Detect which cell encompasses the target text, then output its [x, y] center coordinate. 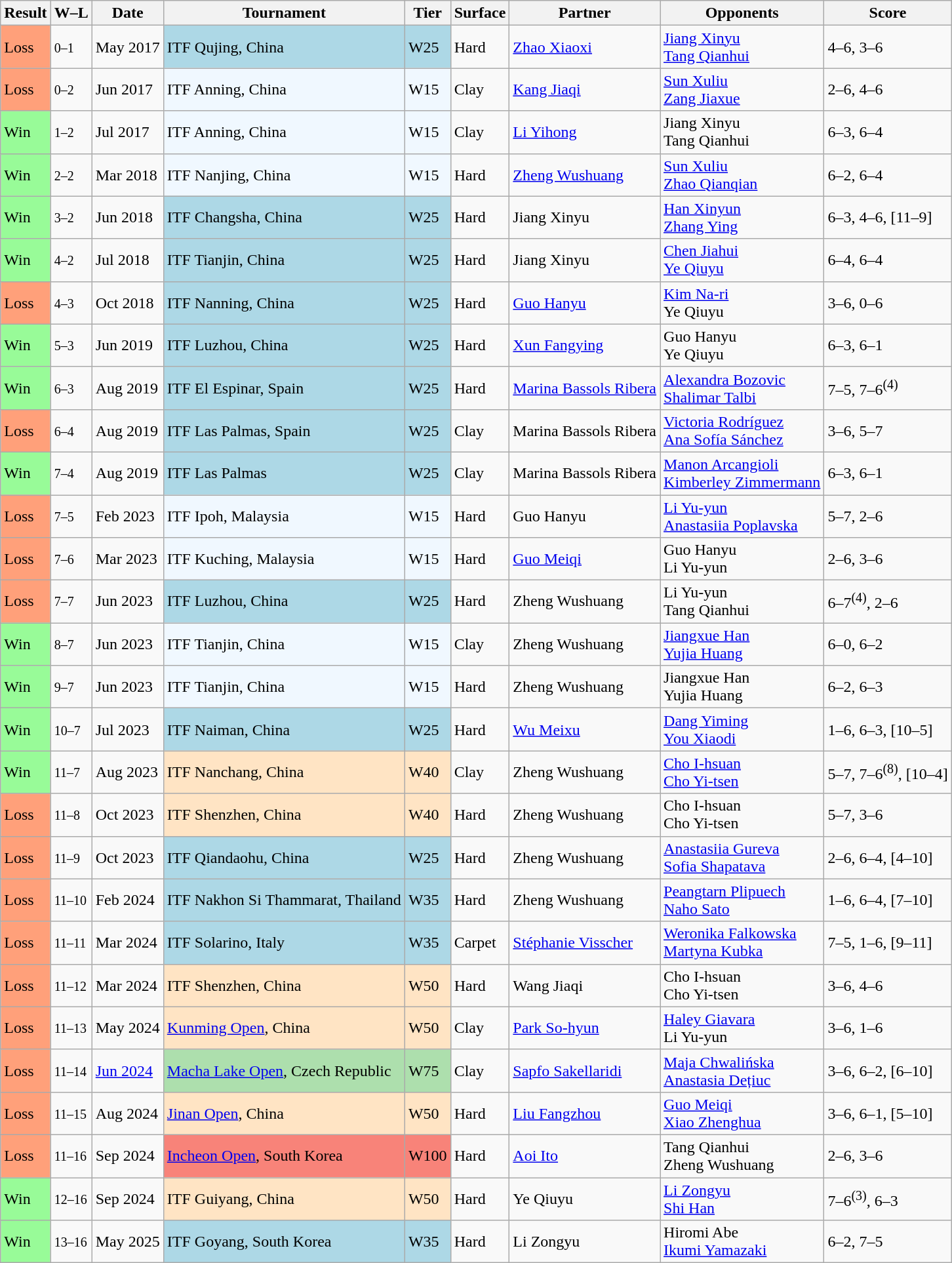
1–2 [71, 132]
Maja Chwalińska Anastasia Dețiuc [742, 1070]
Jinan Open, China [284, 1113]
Carpet [480, 943]
May 2024 [127, 1028]
11–10 [71, 900]
Jul 2017 [127, 132]
ITF Changsha, China [284, 218]
Sapfo Sakellaridi [585, 1070]
Liu Fangzhou [585, 1113]
Guo Meiqi [585, 559]
Anastasiia Gureva Sofia Shapatava [742, 858]
6–2, 7–5 [888, 1242]
Haley Giavara Li Yu-yun [742, 1028]
Manon Arcangioli Kimberley Zimmermann [742, 473]
3–6, 4–6 [888, 985]
Kunming Open, China [284, 1028]
Oct 2018 [127, 303]
4–6, 3–6 [888, 47]
Xun Fangying [585, 345]
Jun 2018 [127, 218]
Feb 2024 [127, 900]
May 2017 [127, 47]
ITF Qujing, China [284, 47]
2–2 [71, 174]
11–7 [71, 772]
4–2 [71, 260]
Stéphanie Visscher [585, 943]
Hiromi Abe Ikumi Yamazaki [742, 1242]
6–2, 6–3 [888, 687]
6–0, 6–2 [888, 644]
Kim Na-ri Ye Qiuyu [742, 303]
ITF Las Palmas [284, 473]
Macha Lake Open, Czech Republic [284, 1070]
Wang Jiaqi [585, 985]
12–16 [71, 1199]
11–16 [71, 1155]
Weronika Falkowska Martyna Kubka [742, 943]
Li Yihong [585, 132]
ITF Ipoh, Malaysia [284, 515]
1–6, 6–3, [10–5] [888, 729]
Incheon Open, South Korea [284, 1155]
Surface [480, 13]
ITF Guiyang, China [284, 1199]
Score [888, 13]
5–3 [71, 345]
3–6, 6–2, [6–10] [888, 1070]
2–6, 4–6 [888, 89]
5–7, 3–6 [888, 814]
9–7 [71, 687]
Aoi Ito [585, 1155]
1–6, 6–4, [7–10] [888, 900]
3–6, 6–1, [5–10] [888, 1113]
Tournament [284, 13]
0–2 [71, 89]
Ye Qiuyu [585, 1199]
7–6(3), 6–3 [888, 1199]
5–7, 2–6 [888, 515]
Chen Jiahui Ye Qiuyu [742, 260]
Tier [427, 13]
3–6, 1–6 [888, 1028]
7–6 [71, 559]
11–12 [71, 985]
Result [26, 13]
Dang Yiming You Xiaodi [742, 729]
ITF Nanning, China [284, 303]
Han Xinyun Zhang Ying [742, 218]
8–7 [71, 644]
0–1 [71, 47]
ITF El Espinar, Spain [284, 388]
Guo Hanyu Li Yu-yun [742, 559]
Mar 2018 [127, 174]
Wu Meixu [585, 729]
7–5, 7–6(4) [888, 388]
May 2025 [127, 1242]
10–7 [71, 729]
3–6, 0–6 [888, 303]
3–2 [71, 218]
Jul 2023 [127, 729]
11–8 [71, 814]
2–6, 6–4, [4–10] [888, 858]
Sun Xuliu Zang Jiaxue [742, 89]
ITF Solarino, Italy [284, 943]
Zhao Xiaoxi [585, 47]
6–7(4), 2–6 [888, 602]
Sun Xuliu Zhao Qianqian [742, 174]
W100 [427, 1155]
6–2, 6–4 [888, 174]
11–14 [71, 1070]
ITF Nanchang, China [284, 772]
7–5, 1–6, [9–11] [888, 943]
6–3, 6–4 [888, 132]
6–3, 4–6, [11–9] [888, 218]
4–3 [71, 303]
Tang Qianhui Zheng Wushuang [742, 1155]
7–4 [71, 473]
Alexandra Bozovic Shalimar Talbi [742, 388]
11–15 [71, 1113]
11–11 [71, 943]
Park So-hyun [585, 1028]
Jun 2017 [127, 89]
Jul 2018 [127, 260]
Victoria Rodríguez Ana Sofía Sánchez [742, 430]
11–9 [71, 858]
Partner [585, 13]
Mar 2023 [127, 559]
Feb 2023 [127, 515]
ITF Kuching, Malaysia [284, 559]
13–16 [71, 1242]
ITF Qiandaohu, China [284, 858]
ITF Nanjing, China [284, 174]
Kang Jiaqi [585, 89]
6–4 [71, 430]
3–6, 5–7 [888, 430]
W75 [427, 1070]
Aug 2024 [127, 1113]
7–7 [71, 602]
Guo Hanyu Ye Qiuyu [742, 345]
ITF Naiman, China [284, 729]
Jun 2024 [127, 1070]
Jun 2019 [127, 345]
Guo Meiqi Xiao Zhenghua [742, 1113]
Date [127, 13]
11–13 [71, 1028]
ITF Nakhon Si Thammarat, Thailand [284, 900]
6–4, 6–4 [888, 260]
Li Zongyu Shi Han [742, 1199]
W–L [71, 13]
Li Zongyu [585, 1242]
Aug 2023 [127, 772]
Peangtarn Plipuech Naho Sato [742, 900]
ITF Las Palmas, Spain [284, 430]
Opponents [742, 13]
Li Yu-yun Anastasiia Poplavska [742, 515]
Li Yu-yun Tang Qianhui [742, 602]
5–7, 7–6(8), [10–4] [888, 772]
6–3 [71, 388]
ITF Goyang, South Korea [284, 1242]
7–5 [71, 515]
